Pinpoint the cell where the given text exists, returning its (X, Y) midpoint coordinate. 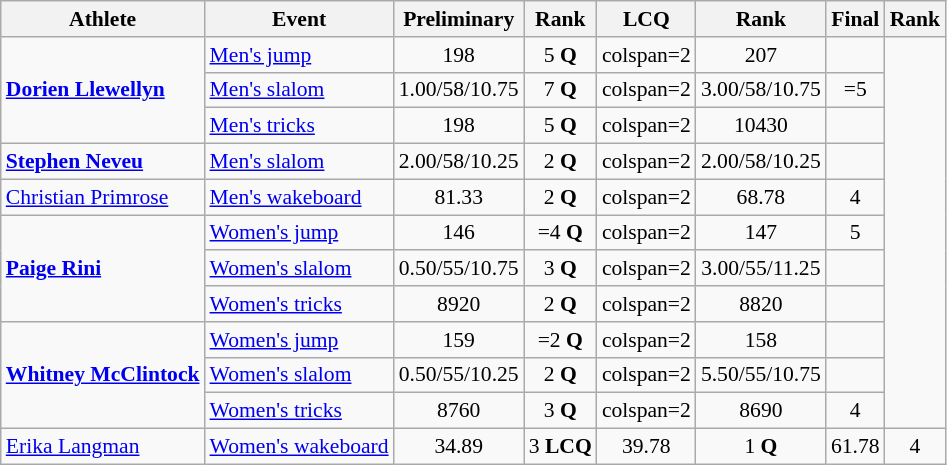
61.78 (856, 447)
10430 (761, 126)
Event (300, 19)
5 (856, 233)
8760 (459, 411)
Erika Langman (103, 447)
Stephen Neveu (103, 162)
146 (459, 233)
Paige Rini (103, 268)
Whitney McClintock (103, 376)
5.50/55/10.75 (761, 375)
Preliminary (459, 19)
Athlete (103, 19)
7 Q (560, 90)
68.78 (761, 197)
1.00/58/10.75 (459, 90)
147 (761, 233)
Final (856, 19)
0.50/55/10.75 (459, 269)
8820 (761, 304)
3.00/55/11.25 (761, 269)
3 LCQ (560, 447)
81.33 (459, 197)
8920 (459, 304)
0.50/55/10.25 (459, 375)
Men's jump (300, 55)
Dorien Llewellyn (103, 90)
Christian Primrose (103, 197)
Women's wakeboard (300, 447)
LCQ (646, 19)
39.78 (646, 447)
158 (761, 340)
159 (459, 340)
3.00/58/10.75 (761, 90)
Men's tricks (300, 126)
8690 (761, 411)
207 (761, 55)
1 Q (761, 447)
=5 (856, 90)
Men's wakeboard (300, 197)
=2 Q (560, 340)
34.89 (459, 447)
=4 Q (560, 233)
